Determine the (x, y) coordinate at the center of the cell enclosing the given text.  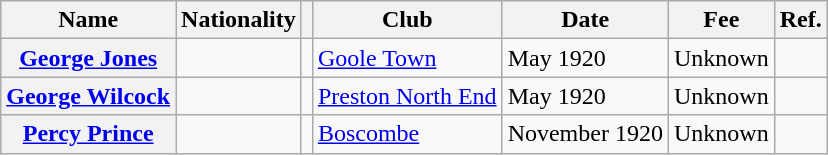
Preston North End (407, 96)
Fee (721, 20)
George Wilcock (88, 96)
Name (88, 20)
George Jones (88, 58)
Club (407, 20)
Boscombe (407, 134)
Ref. (800, 20)
Nationality (239, 20)
November 1920 (585, 134)
Percy Prince (88, 134)
Date (585, 20)
Goole Town (407, 58)
